Identify which cell holds the provided text, then report its [x, y] central coordinate. 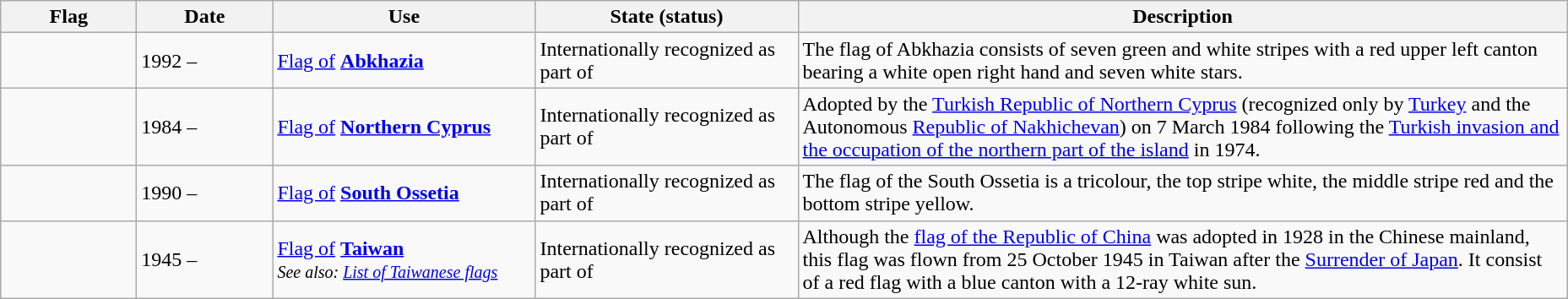
Use [404, 17]
1984 – [204, 127]
State (status) [667, 17]
Flag of TaiwanSee also: List of Taiwanese flags [404, 259]
Flag of Abkhazia [404, 61]
Description [1182, 17]
Date [204, 17]
Flag of Northern Cyprus [404, 127]
1945 – [204, 259]
1992 – [204, 61]
Flag of South Ossetia [404, 193]
The flag of the South Ossetia is a tricolour, the top stripe white, the middle stripe red and the bottom stripe yellow. [1182, 193]
Flag [69, 17]
1990 – [204, 193]
The flag of Abkhazia consists of seven green and white stripes with a red upper left canton bearing a white open right hand and seven white stars. [1182, 61]
